Determine the (X, Y) coordinate at the center of the cell enclosing the given text.  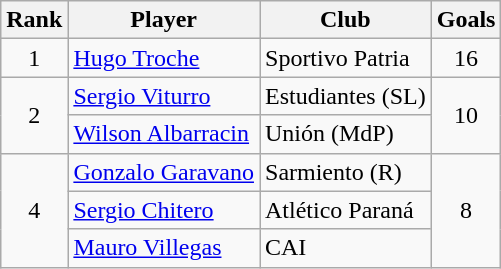
Sergio Viturro (164, 96)
Sarmiento (R) (346, 172)
Goals (466, 20)
2 (34, 115)
Rank (34, 20)
Wilson Albarracin (164, 134)
Player (164, 20)
Club (346, 20)
Sportivo Patria (346, 58)
Gonzalo Garavano (164, 172)
Atlético Paraná (346, 210)
1 (34, 58)
Estudiantes (SL) (346, 96)
8 (466, 210)
Unión (MdP) (346, 134)
Sergio Chitero (164, 210)
10 (466, 115)
Mauro Villegas (164, 248)
Hugo Troche (164, 58)
CAI (346, 248)
4 (34, 210)
16 (466, 58)
